Capture the cell that displays the provided text and extract its (x, y) central coordinate. 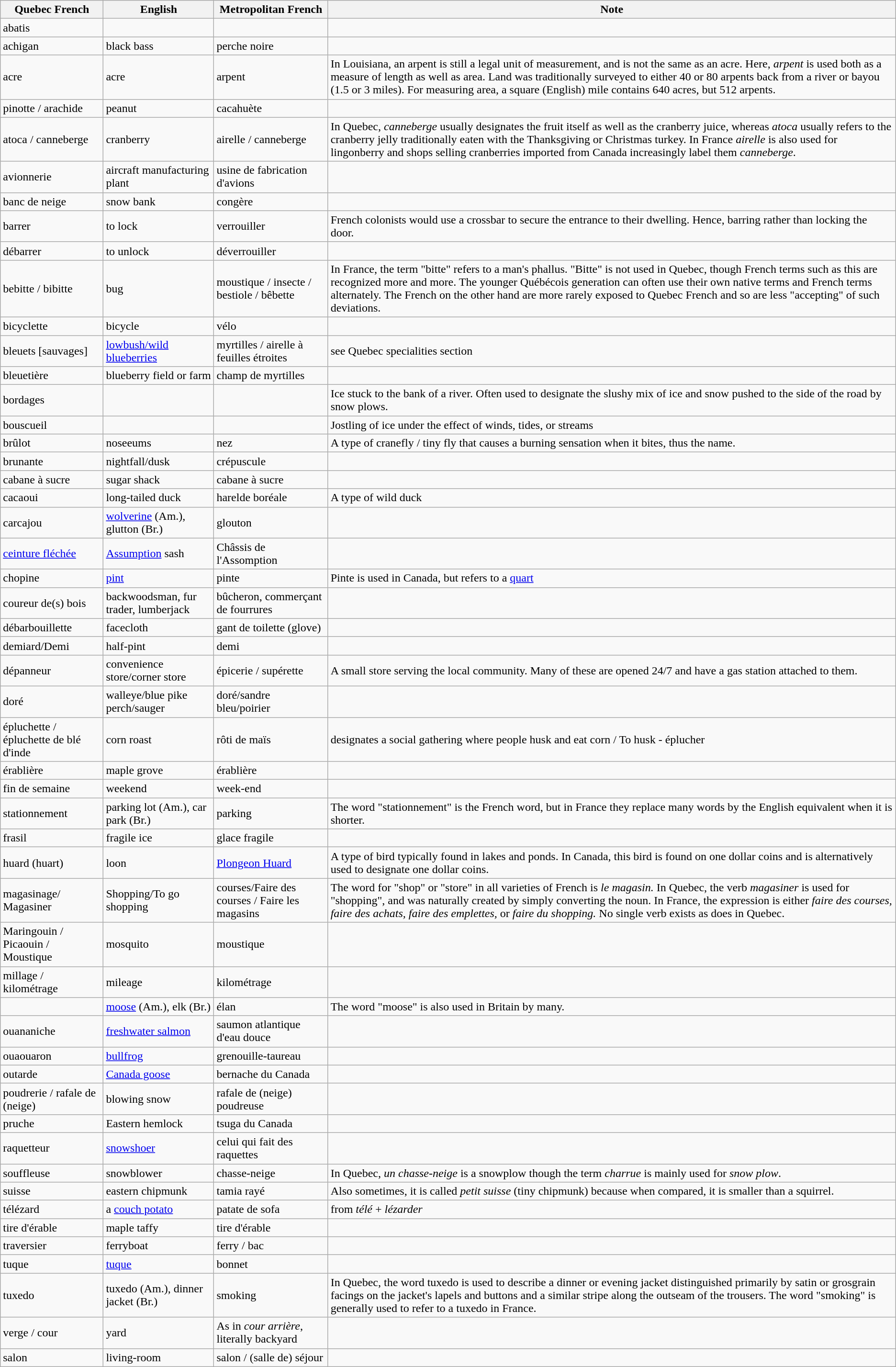
atoca / canneberge (52, 139)
Plongeon Huard (271, 863)
aircraft manufacturing plant (159, 177)
Pinte is used in Canada, but refers to a quart (612, 578)
tsuga du Canada (271, 1123)
frasil (52, 838)
achigan (52, 46)
bouscueil (52, 425)
brunante (52, 461)
usine de fabrication d'avions (271, 177)
rôti de maïs (271, 739)
gant de toilette (glove) (271, 627)
banc de neige (52, 202)
glouton (271, 523)
corn roast (159, 739)
snowblower (159, 1173)
déverrouiller (271, 251)
courses/Faire des courses / Faire les magasins (271, 900)
moose (Am.), elk (Br.) (159, 1007)
freshwater salmon (159, 1031)
chasse-neige (271, 1173)
eastern chipmunk (159, 1191)
to lock (159, 226)
Metropolitan French (271, 10)
a couch potato (159, 1210)
Jostling of ice under the effect of winds, tides, or streams (612, 425)
barrer (52, 226)
bleuetière (52, 376)
cranberry (159, 139)
black bass (159, 46)
bernache du Canada (271, 1074)
saumon atlantique d'eau douce (271, 1031)
élan (271, 1007)
to unlock (159, 251)
smoking (271, 1295)
Quebec French (52, 10)
souffleuse (52, 1173)
blueberry field or farm (159, 376)
Shopping/To go shopping (159, 900)
tuxedo (Am.), dinner jacket (Br.) (159, 1295)
abatis (52, 28)
raquetteur (52, 1148)
maple grove (159, 771)
vélo (271, 326)
loon (159, 863)
ouaouaron (52, 1056)
ouananiche (52, 1031)
tuxedo (52, 1295)
poudrerie / rafale de (neige) (52, 1099)
The word "stationnement" is the French word, but in France they replace many words by the English equivalent when it is shorter. (612, 814)
In Quebec, un chasse-neige is a snowplow though the term charrue is mainly used for snow plow. (612, 1173)
fin de semaine (52, 789)
dépanneur (52, 670)
maple taffy (159, 1228)
walleye/blue pike perch/sauger (159, 702)
Canada goose (159, 1074)
Also sometimes, it is called petit suisse (tiny chipmunk) because when compared, it is smaller than a squirrel. (612, 1191)
week-end (271, 789)
épicerie / supérette (271, 670)
from télé + lézarder (612, 1210)
carcajou (52, 523)
cacaoui (52, 498)
bordages (52, 400)
snow bank (159, 202)
moustique (271, 944)
avionnerie (52, 177)
designates a social gathering where people husk and eat corn / To husk - éplucher (612, 739)
A type of wild duck (612, 498)
doré/sandre bleu/poirier (271, 702)
salon / (salle de) séjour (271, 1357)
snowshoer (159, 1148)
parking lot (Am.), car park (Br.) (159, 814)
congère (271, 202)
Maringouin / Picaouin / Moustique (52, 944)
verge / cour (52, 1333)
pruche (52, 1123)
suisse (52, 1191)
glace fragile (271, 838)
épluchette / épluchette de blé d'inde (52, 739)
kilométrage (271, 982)
parking (271, 814)
Eastern hemlock (159, 1123)
French colonists would use a crossbar to secure the entrance to their dwelling. Hence, barring rather than locking the door. (612, 226)
bleuets [sauvages] (52, 350)
Assumption sash (159, 553)
pint (159, 578)
outarde (52, 1074)
English (159, 10)
half-pint (159, 646)
champ de myrtilles (271, 376)
airelle / canneberge (271, 139)
lowbush/wild blueberries (159, 350)
nightfall/dusk (159, 461)
coureur de(s) bois (52, 603)
doré (52, 702)
bûcheron, commerçant de fourrures (271, 603)
fragile ice (159, 838)
bonnet (271, 1264)
crépuscule (271, 461)
noseeums (159, 443)
salon (52, 1357)
convenience store/corner store (159, 670)
long-tailed duck (159, 498)
rafale de (neige) poudreuse (271, 1099)
facecloth (159, 627)
bicyclette (52, 326)
demiard/Demi (52, 646)
bug (159, 288)
bebitte / bibitte (52, 288)
celui qui fait des raquettes (271, 1148)
grenouille-taureau (271, 1056)
weekend (159, 789)
ceinture fléchée (52, 553)
brûlot (52, 443)
magasinage/ Magasiner (52, 900)
cacahuète (271, 108)
living-room (159, 1357)
see Quebec specialities section (612, 350)
pinotte / arachide (52, 108)
As in cour arrière, literally backyard (271, 1333)
bullfrog (159, 1056)
myrtilles / airelle à feuilles étroites (271, 350)
harelde boréale (271, 498)
nez (271, 443)
blowing snow (159, 1099)
Ice stuck to the bank of a river. Often used to designate the slushy mix of ice and snow pushed to the side of the road by snow plows. (612, 400)
A type of cranefly / tiny fly that causes a burning sensation when it bites, thus the name. (612, 443)
Note (612, 10)
débarbouillette (52, 627)
stationnement (52, 814)
patate de sofa (271, 1210)
huard (huart) (52, 863)
bicycle (159, 326)
arpent (271, 77)
mileage (159, 982)
chopine (52, 578)
pinte (271, 578)
A small store serving the local community. Many of these are opened 24/7 and have a gas station attached to them. (612, 670)
télézard (52, 1210)
mosquito (159, 944)
sugar shack (159, 480)
débarrer (52, 251)
traversier (52, 1246)
perche noire (271, 46)
millage / kilométrage (52, 982)
ferry / bac (271, 1246)
The word "moose" is also used in Britain by many. (612, 1007)
yard (159, 1333)
tamia rayé (271, 1191)
Châssis de l'Assomption (271, 553)
wolverine (Am.), glutton (Br.) (159, 523)
verrouiller (271, 226)
moustique / insecte / bestiole / bêbette (271, 288)
demi (271, 646)
ferryboat (159, 1246)
backwoodsman, fur trader, lumberjack (159, 603)
peanut (159, 108)
